Return the (x, y) coordinate for the center point of the cell that contains the specified text.  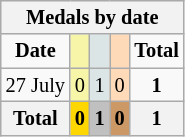
27 July (36, 85)
Date (36, 51)
Medals by date (92, 17)
